Output the [X, Y] coordinate of the center of the cell containing the given text.  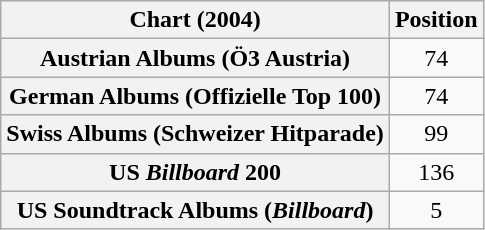
Swiss Albums (Schweizer Hitparade) [196, 134]
US Soundtrack Albums (Billboard) [196, 210]
Austrian Albums (Ö3 Austria) [196, 58]
99 [436, 134]
German Albums (Offizielle Top 100) [196, 96]
Position [436, 20]
136 [436, 172]
US Billboard 200 [196, 172]
5 [436, 210]
Chart (2004) [196, 20]
